Search for the cell housing the specified text and yield its [x, y] center coordinate. 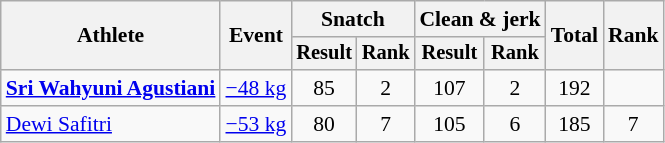
−48 kg [256, 88]
Total [574, 36]
185 [574, 124]
Dewi Safitri [111, 124]
107 [449, 88]
Sri Wahyuni Agustiani [111, 88]
105 [449, 124]
Athlete [111, 36]
−53 kg [256, 124]
80 [324, 124]
6 [514, 124]
Event [256, 36]
192 [574, 88]
Snatch [352, 19]
85 [324, 88]
Clean & jerk [480, 19]
